Search for the cell housing the specified text and yield its [X, Y] center coordinate. 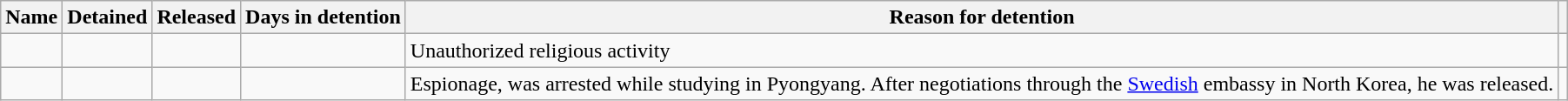
Released [197, 17]
Unauthorized religious activity [981, 50]
Name [31, 17]
Reason for detention [981, 17]
Espionage, was arrested while studying in Pyongyang. After negotiations through the Swedish embassy in North Korea, he was released. [981, 84]
Days in detention [324, 17]
Detained [108, 17]
